Scan for the cell matching the given text and deliver its (x, y) coordinate at center. 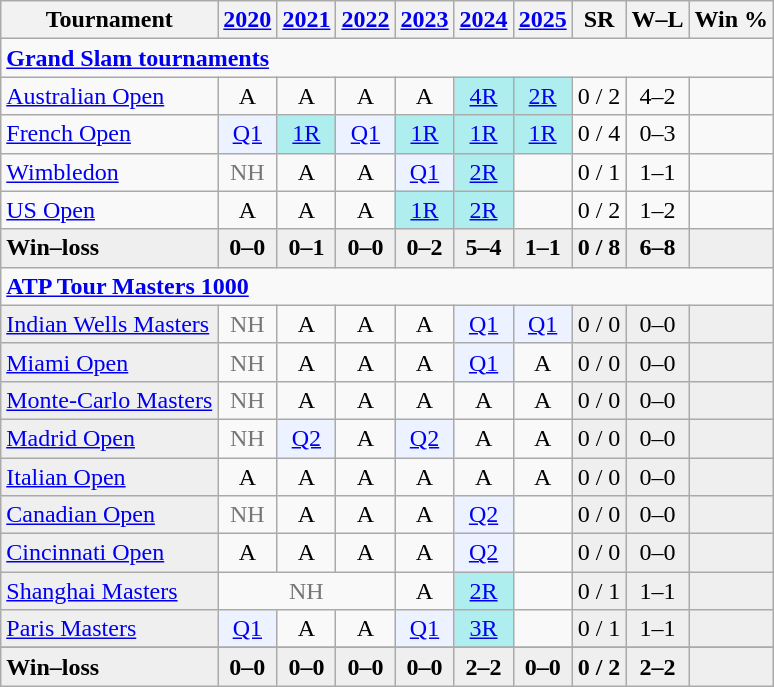
0–2 (424, 248)
Italian Open (110, 477)
Australian Open (110, 96)
4R (484, 96)
US Open (110, 210)
3R (484, 629)
0–3 (658, 134)
2022 (366, 20)
2023 (424, 20)
5–4 (484, 248)
SR (599, 20)
Miami Open (110, 362)
0 / 4 (599, 134)
Tournament (110, 20)
2025 (542, 20)
W–L (658, 20)
ATP Tour Masters 1000 (388, 286)
Cincinnati Open (110, 553)
Shanghai Masters (110, 591)
Wimbledon (110, 172)
Grand Slam tournaments (388, 58)
0–1 (306, 248)
2024 (484, 20)
1–2 (658, 210)
4–2 (658, 96)
Paris Masters (110, 629)
Canadian Open (110, 515)
Monte-Carlo Masters (110, 400)
2020 (248, 20)
French Open (110, 134)
Win % (732, 20)
Indian Wells Masters (110, 324)
2021 (306, 20)
Madrid Open (110, 438)
6–8 (658, 248)
0 / 8 (599, 248)
